Locate the cell with the specified text and output its (x, y) center coordinate. 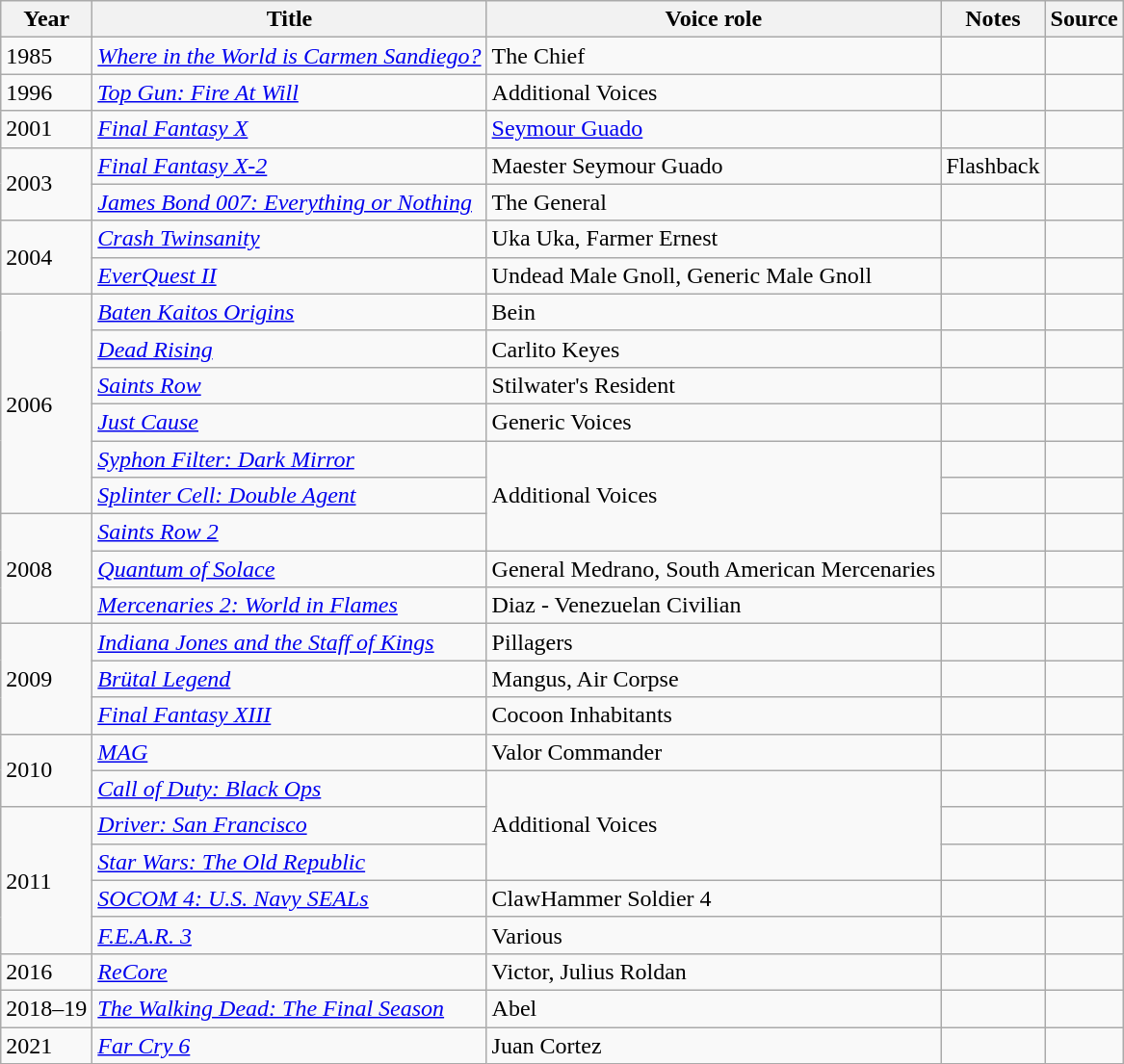
1985 (46, 56)
Splinter Cell: Double Agent (289, 496)
Saints Row 2 (289, 532)
2018–19 (46, 1008)
Notes (993, 19)
Just Cause (289, 422)
The Chief (714, 56)
James Bond 007: Everything or Nothing (289, 202)
Voice role (714, 19)
Diaz - Venezuelan Civilian (714, 606)
Pillagers (714, 642)
Top Gun: Fire At Will (289, 92)
Baten Kaitos Origins (289, 312)
Final Fantasy XIII (289, 715)
Final Fantasy X (289, 129)
Victor, Julius Roldan (714, 972)
MAG (289, 752)
Saints Row (289, 385)
Final Fantasy X-2 (289, 166)
General Medrano, South American Mercenaries (714, 569)
Mangus, Air Corpse (714, 679)
1996 (46, 92)
Mercenaries 2: World in Flames (289, 606)
Brütal Legend (289, 679)
Dead Rising (289, 349)
Stilwater's Resident (714, 385)
2006 (46, 403)
Far Cry 6 (289, 1045)
ClawHammer Soldier 4 (714, 898)
Juan Cortez (714, 1045)
Source (1085, 19)
Flashback (993, 166)
Star Wars: The Old Republic (289, 862)
EverQuest II (289, 275)
Syphon Filter: Dark Mirror (289, 459)
Year (46, 19)
2010 (46, 770)
Title (289, 19)
Maester Seymour Guado (714, 166)
The General (714, 202)
Indiana Jones and the Staff of Kings (289, 642)
Uka Uka, Farmer Ernest (714, 239)
2016 (46, 972)
2008 (46, 569)
Call of Duty: Black Ops (289, 789)
2001 (46, 129)
Seymour Guado (714, 129)
Driver: San Francisco (289, 825)
Abel (714, 1008)
F.E.A.R. 3 (289, 935)
2004 (46, 257)
Bein (714, 312)
Generic Voices (714, 422)
Quantum of Solace (289, 569)
Undead Male Gnoll, Generic Male Gnoll (714, 275)
SOCOM 4: U.S. Navy SEALs (289, 898)
Valor Commander (714, 752)
2009 (46, 679)
2011 (46, 880)
Carlito Keyes (714, 349)
Crash Twinsanity (289, 239)
ReCore (289, 972)
2003 (46, 184)
Various (714, 935)
Where in the World is Carmen Sandiego? (289, 56)
The Walking Dead: The Final Season (289, 1008)
2021 (46, 1045)
Cocoon Inhabitants (714, 715)
